Output the [x, y] coordinate of the center of the cell containing the given text.  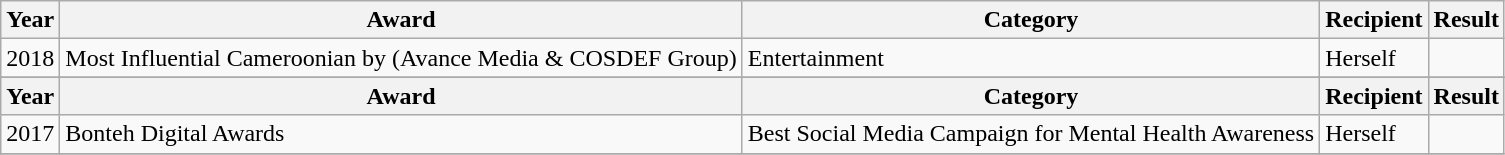
Most Influential Cameroonian by (Avance Media & COSDEF Group) [401, 58]
Bonteh Digital Awards [401, 134]
2017 [30, 134]
Entertainment [1030, 58]
2018 [30, 58]
Best Social Media Campaign for Mental Health Awareness [1030, 134]
